Capture the cell that displays the provided text and extract its [X, Y] central coordinate. 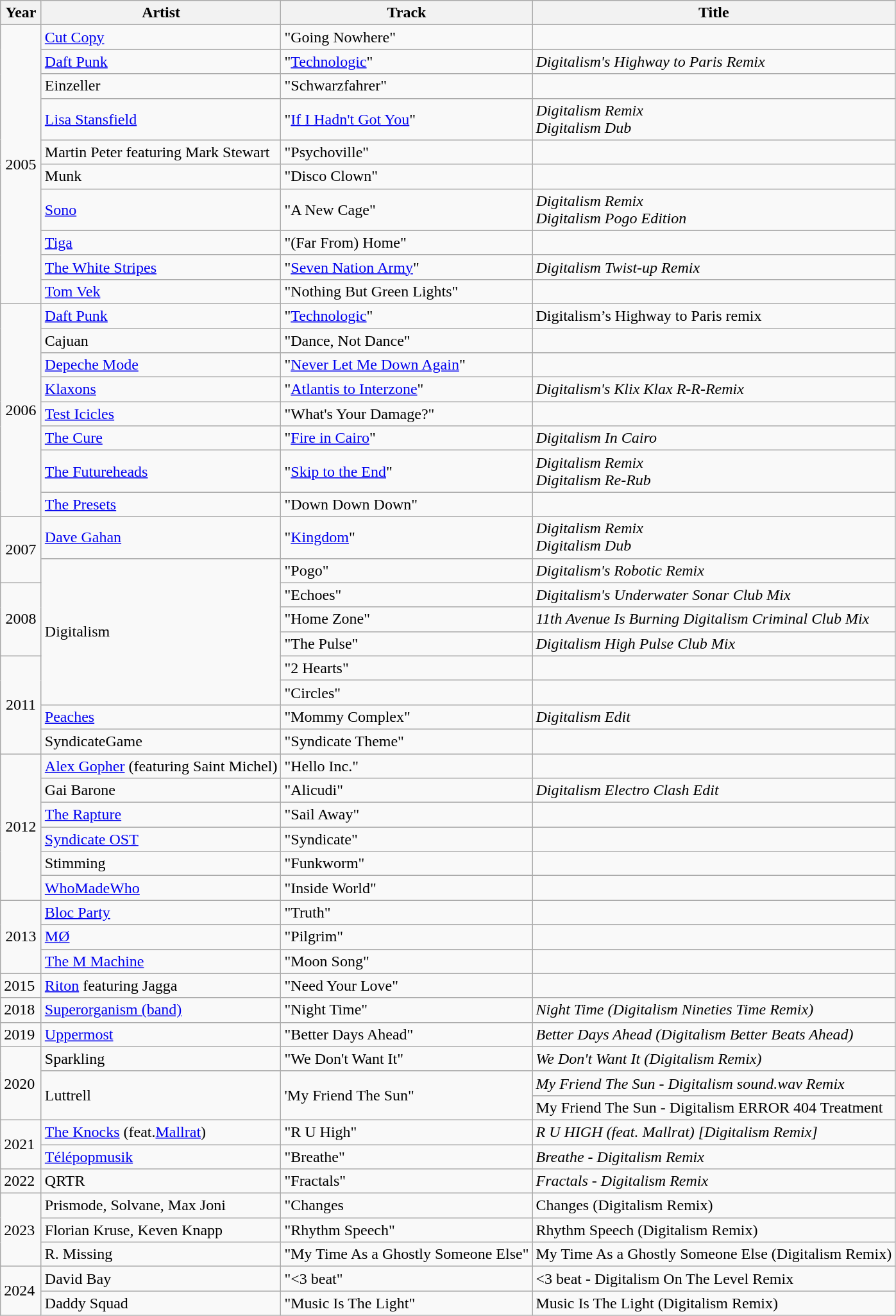
"Mommy Complex" [407, 717]
"Funkworm" [407, 864]
2008 [21, 619]
Artist [161, 13]
R U HIGH (feat. Mallrat) [Digitalism Remix] [714, 1132]
"Echoes" [407, 595]
"Inside World" [407, 888]
Einzeller [161, 86]
Alex Gopher (featuring Saint Michel) [161, 765]
Better Days Ahead (Digitalism Better Beats Ahead) [714, 1034]
Syndicate OST [161, 839]
'My Friend The Sun" [407, 1095]
"Truth" [407, 912]
2013 [21, 937]
Sono [161, 209]
2021 [21, 1144]
"A New Cage" [407, 209]
"Fire in Cairo" [407, 438]
"Fractals" [407, 1181]
Tom Vek [161, 291]
The M Machine [161, 961]
We Don't Want It (Digitalism Remix) [714, 1059]
Gai Barone [161, 790]
2023 [21, 1230]
The White Stripes [161, 267]
<3 beat - Digitalism On The Level Remix [714, 1279]
Uppermost [161, 1034]
Tiga [161, 243]
Track [407, 13]
Digitalism's Highway to Paris Remix [714, 62]
The Futureheads [161, 471]
The Presets [161, 504]
Music Is The Light (Digitalism Remix) [714, 1303]
Luttrell [161, 1095]
2022 [21, 1181]
Depeche Mode [161, 365]
"Home Zone" [407, 619]
"R U High" [407, 1132]
David Bay [161, 1279]
"Skip to the End" [407, 471]
Peaches [161, 717]
QRTR [161, 1181]
Digitalism's Robotic Remix [714, 570]
"2 Hearts" [407, 668]
Dave Gahan [161, 538]
Digitalism's Klix Klax R-R-Remix [714, 389]
"Kingdom" [407, 538]
Sparkling [161, 1059]
"Seven Nation Army" [407, 267]
Munk [161, 176]
Lisa Stansfield [161, 119]
Prismode, Solvane, Max Joni [161, 1206]
"We Don't Want It" [407, 1059]
Digitalism's Underwater Sonar Club Mix [714, 595]
Digitalism RemixDigitalism Re-Rub [714, 471]
"Pogo" [407, 570]
The Cure [161, 438]
Stimming [161, 864]
Title [714, 13]
"Music Is The Light" [407, 1303]
Year [21, 13]
"Need Your Love" [407, 986]
2024 [21, 1291]
2020 [21, 1083]
"Going Nowhere" [407, 37]
"Down Down Down" [407, 504]
Daddy Squad [161, 1303]
Digitalism [161, 631]
2019 [21, 1034]
"(Far From) Home" [407, 243]
"<3 beat" [407, 1279]
"Moon Song" [407, 961]
Superorganism (band) [161, 1010]
"Psychoville" [407, 152]
Klaxons [161, 389]
2006 [21, 410]
"Better Days Ahead" [407, 1034]
Télépopmusik [161, 1157]
"Nothing But Green Lights" [407, 291]
My Friend The Sun - Digitalism sound.wav Remix [714, 1083]
"Alicudi" [407, 790]
"Night Time" [407, 1010]
11th Avenue Is Burning Digitalism Criminal Club Mix [714, 619]
SyndicateGame [161, 741]
Test Icicles [161, 414]
"Never Let Me Down Again" [407, 365]
My Time As a Ghostly Someone Else (Digitalism Remix) [714, 1254]
Cut Copy [161, 37]
MØ [161, 937]
Florian Kruse, Keven Knapp [161, 1230]
My Friend The Sun - Digitalism ERROR 404 Treatment [714, 1107]
R. Missing [161, 1254]
"What's Your Damage?" [407, 414]
2018 [21, 1010]
"Hello Inc." [407, 765]
Digitalism Electro Clash Edit [714, 790]
Martin Peter featuring Mark Stewart [161, 152]
Breathe - Digitalism Remix [714, 1157]
"Changes [407, 1206]
Bloc Party [161, 912]
"Disco Clown" [407, 176]
"My Time As a Ghostly Someone Else" [407, 1254]
"If I Hadn't Got You" [407, 119]
The Rapture [161, 815]
Night Time (Digitalism Nineties Time Remix) [714, 1010]
2011 [21, 705]
"Circles" [407, 692]
2005 [21, 164]
2012 [21, 826]
"Pilgrim" [407, 937]
Changes (Digitalism Remix) [714, 1206]
Cajuan [161, 341]
Digitalism In Cairo [714, 438]
"Syndicate" [407, 839]
Digitalism Twist-up Remix [714, 267]
WhoMadeWho [161, 888]
2015 [21, 986]
Rhythm Speech (Digitalism Remix) [714, 1230]
Fractals - Digitalism Remix [714, 1181]
"The Pulse" [407, 644]
"Atlantis to Interzone" [407, 389]
Digitalism High Pulse Club Mix [714, 644]
The Knocks (feat.Mallrat) [161, 1132]
"Dance, Not Dance" [407, 341]
"Sail Away" [407, 815]
"Breathe" [407, 1157]
"Schwarzfahrer" [407, 86]
"Rhythm Speech" [407, 1230]
Riton featuring Jagga [161, 986]
"Syndicate Theme" [407, 741]
Digitalism Edit [714, 717]
2007 [21, 549]
Digitalism RemixDigitalism Pogo Edition [714, 209]
Digitalism’s Highway to Paris remix [714, 316]
